Pinpoint the cell where the given text exists, returning its (x, y) midpoint coordinate. 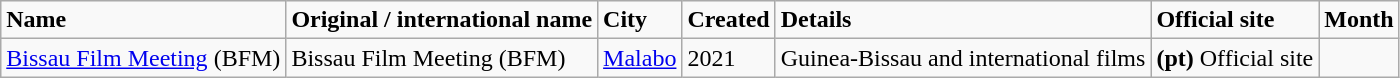
Original / international name (442, 20)
2021 (728, 58)
Official site (1235, 20)
City (640, 20)
Guinea-Bissau and international films (963, 58)
Month (1359, 20)
Created (728, 20)
(pt) Official site (1235, 58)
Malabo (640, 58)
Name (144, 20)
Details (963, 20)
